Pinpoint the cell where the given text exists, returning its [x, y] midpoint coordinate. 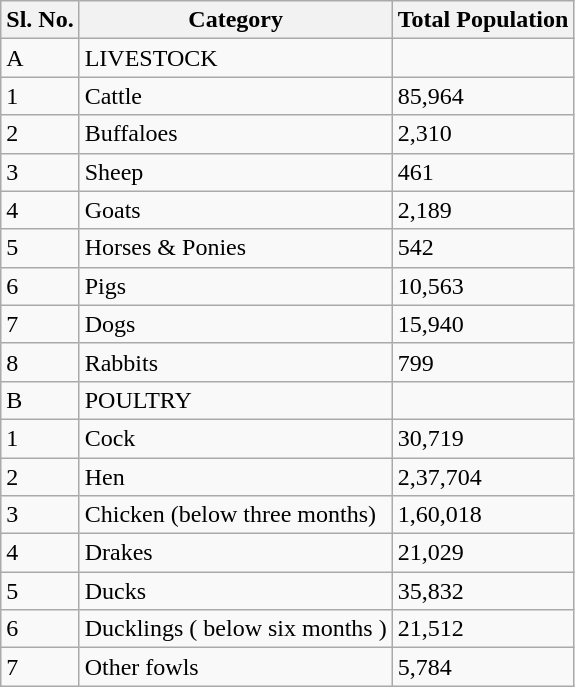
2,37,704 [483, 477]
35,832 [483, 591]
2,189 [483, 210]
Pigs [236, 286]
Sl. No. [40, 20]
15,940 [483, 324]
5,784 [483, 667]
8 [40, 362]
B [40, 400]
Hen [236, 477]
Horses & Ponies [236, 248]
Goats [236, 210]
Chicken (below three months) [236, 515]
Total Population [483, 20]
Rabbits [236, 362]
21,029 [483, 553]
799 [483, 362]
Other fowls [236, 667]
85,964 [483, 96]
30,719 [483, 438]
LIVESTOCK [236, 58]
Ducks [236, 591]
461 [483, 172]
1,60,018 [483, 515]
Cock [236, 438]
A [40, 58]
Drakes [236, 553]
Dogs [236, 324]
POULTRY [236, 400]
21,512 [483, 629]
Ducklings ( below six months ) [236, 629]
542 [483, 248]
Sheep [236, 172]
Category [236, 20]
Buffaloes [236, 134]
10,563 [483, 286]
Cattle [236, 96]
2,310 [483, 134]
